Identify which cell holds the provided text, then report its [X, Y] central coordinate. 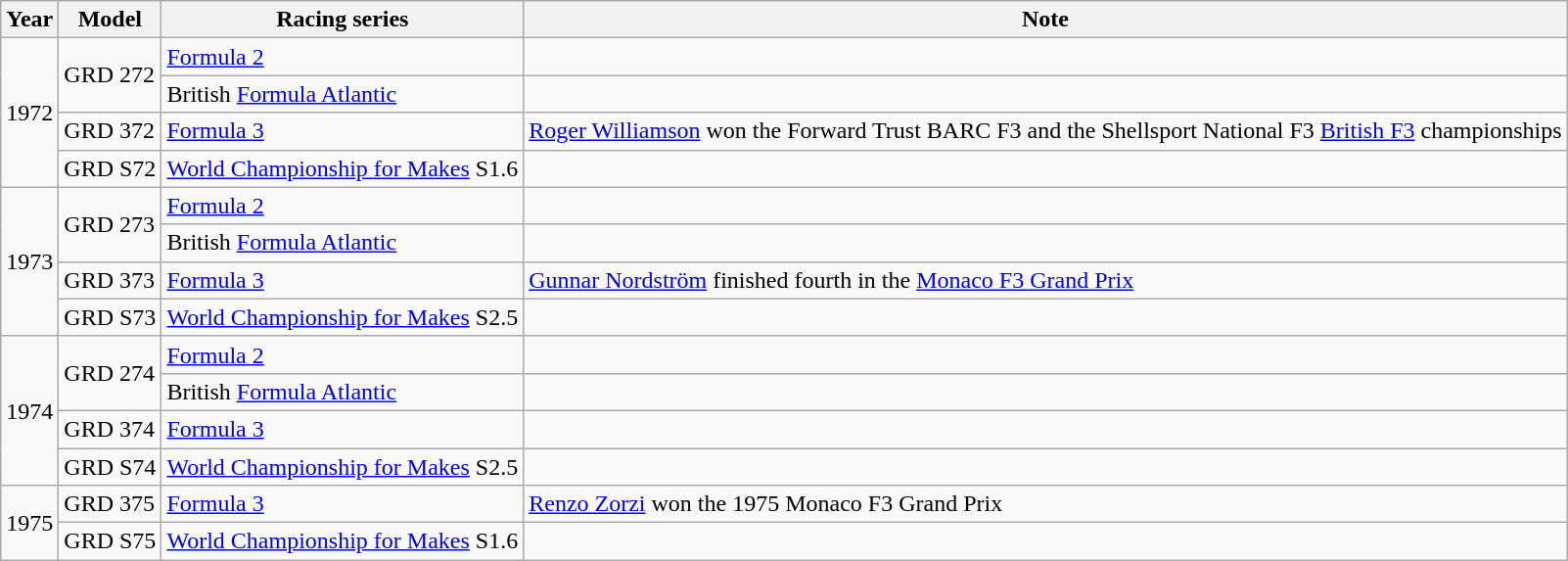
Year [29, 20]
Model [110, 20]
Gunnar Nordström finished fourth in the Monaco F3 Grand Prix [1045, 280]
GRD 273 [110, 224]
Note [1045, 20]
GRD 375 [110, 504]
1972 [29, 113]
GRD 272 [110, 75]
1975 [29, 523]
GRD S75 [110, 541]
GRD S73 [110, 317]
GRD 372 [110, 131]
GRD 374 [110, 429]
Roger Williamson won the Forward Trust BARC F3 and the Shellsport National F3 British F3 championships [1045, 131]
GRD 274 [110, 373]
1974 [29, 410]
Racing series [343, 20]
GRD S74 [110, 467]
GRD S72 [110, 168]
Renzo Zorzi won the 1975 Monaco F3 Grand Prix [1045, 504]
1973 [29, 261]
GRD 373 [110, 280]
